Pinpoint the cell where the given text exists, returning its [X, Y] midpoint coordinate. 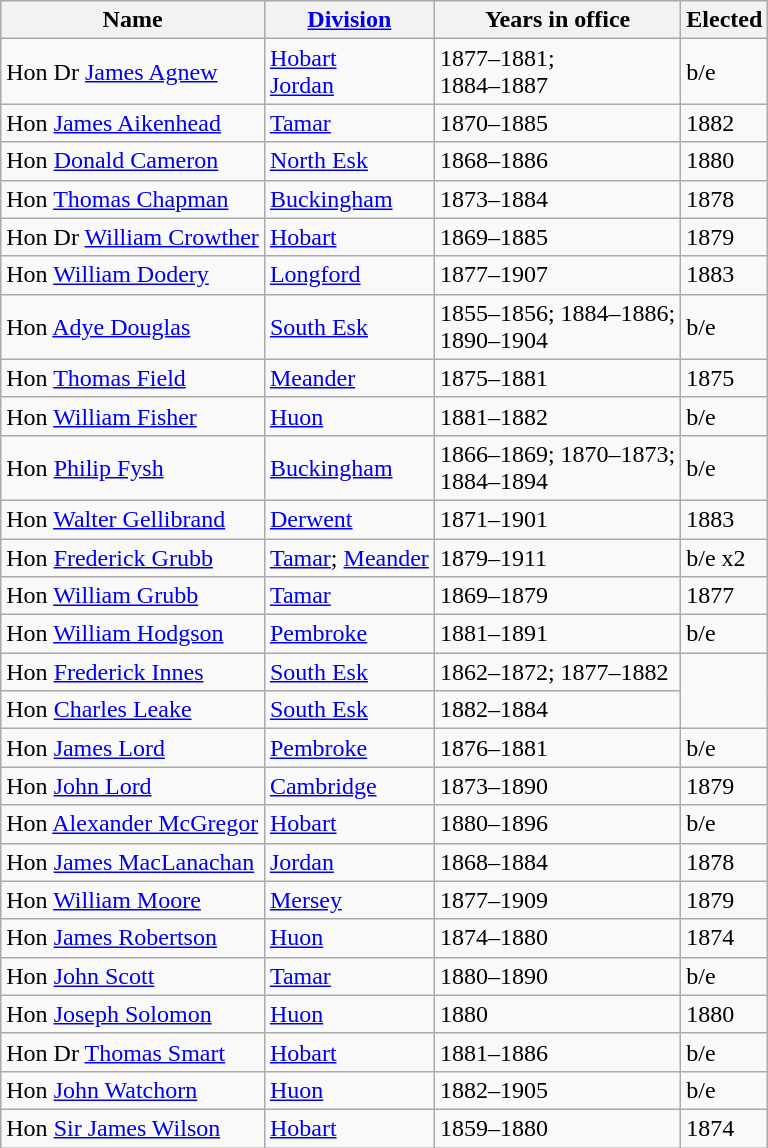
Years in office [557, 20]
1866–1869; 1870–1873;1884–1894 [557, 468]
Hon James Aikenhead [133, 123]
1881–1882 [557, 416]
1882–1884 [557, 710]
Mersey [349, 900]
1859–1880 [557, 1128]
Elected [724, 20]
1880–1890 [557, 976]
Hon Charles Leake [133, 710]
1876–1881 [557, 748]
Hon Frederick Innes [133, 672]
Hon John Watchorn [133, 1090]
Hon Philip Fysh [133, 468]
Hon Adye Douglas [133, 326]
1877–1881;1884–1887 [557, 72]
Hon John Scott [133, 976]
Hon Alexander McGregor [133, 824]
1855–1856; 1884–1886;1890–1904 [557, 326]
1862–1872; 1877–1882 [557, 672]
Meander [349, 378]
Name [133, 20]
Hon William Moore [133, 900]
Hon William Fisher [133, 416]
1868–1884 [557, 862]
Tamar; Meander [349, 557]
1881–1886 [557, 1052]
1868–1886 [557, 161]
Hon William Grubb [133, 596]
1882–1905 [557, 1090]
1879–1911 [557, 557]
Hon Dr William Crowther [133, 237]
Hon Dr James Agnew [133, 72]
Hon Dr Thomas Smart [133, 1052]
1871–1901 [557, 519]
Hon James Lord [133, 748]
Hon James Robertson [133, 938]
Hon Thomas Chapman [133, 199]
b/e x2 [724, 557]
1877–1909 [557, 900]
Hon Walter Gellibrand [133, 519]
Hon Thomas Field [133, 378]
1873–1890 [557, 786]
Hon William Hodgson [133, 634]
1881–1891 [557, 634]
1874–1880 [557, 938]
1869–1885 [557, 237]
Hon Donald Cameron [133, 161]
Jordan [349, 862]
Cambridge [349, 786]
Hon William Dodery [133, 275]
Longford [349, 275]
1877 [724, 596]
Hon James MacLanachan [133, 862]
1880–1896 [557, 824]
1877–1907 [557, 275]
1873–1884 [557, 199]
North Esk [349, 161]
Hon Joseph Solomon [133, 1014]
1870–1885 [557, 123]
Division [349, 20]
Hon Sir James Wilson [133, 1128]
Hon Frederick Grubb [133, 557]
Derwent [349, 519]
1875 [724, 378]
1869–1879 [557, 596]
Hon John Lord [133, 786]
1875–1881 [557, 378]
1882 [724, 123]
HobartJordan [349, 72]
